Determine the [x, y] coordinate at the center of the cell enclosing the given text.  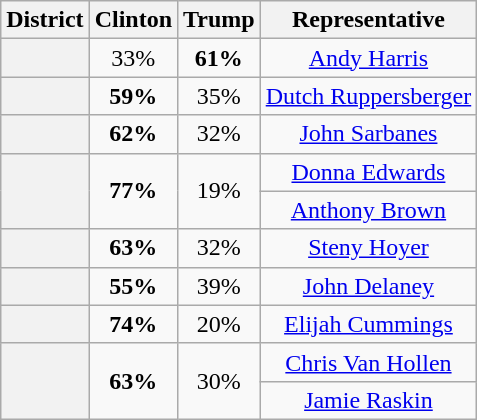
61% [220, 58]
Anthony Brown [368, 210]
Trump [220, 20]
55% [133, 286]
Donna Edwards [368, 172]
74% [133, 324]
Clinton [133, 20]
Chris Van Hollen [368, 362]
35% [220, 96]
62% [133, 134]
20% [220, 324]
77% [133, 191]
John Sarbanes [368, 134]
30% [220, 381]
39% [220, 286]
59% [133, 96]
Dutch Ruppersberger [368, 96]
John Delaney [368, 286]
19% [220, 191]
Steny Hoyer [368, 248]
Elijah Cummings [368, 324]
Representative [368, 20]
Andy Harris [368, 58]
33% [133, 58]
Jamie Raskin [368, 400]
District [45, 20]
